Find where the given text appears and provide that cell's center as (x, y) coordinate. 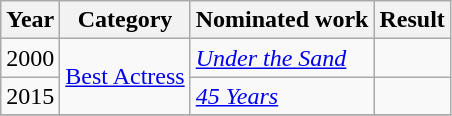
Year (30, 20)
Best Actress (125, 77)
2015 (30, 96)
Result (412, 20)
Under the Sand (282, 58)
Nominated work (282, 20)
Category (125, 20)
45 Years (282, 96)
2000 (30, 58)
